Determine the (X, Y) coordinate at the center of the cell enclosing the given text.  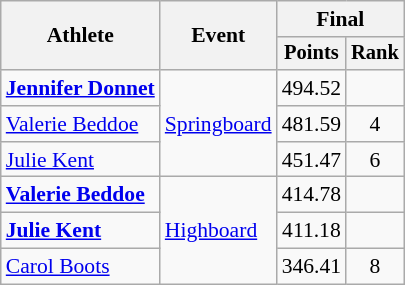
6 (375, 160)
481.59 (312, 124)
451.47 (312, 160)
Jennifer Donnet (80, 88)
414.78 (312, 195)
346.41 (312, 267)
411.18 (312, 231)
Athlete (80, 36)
Highboard (218, 230)
Points (312, 54)
Carol Boots (80, 267)
494.52 (312, 88)
Springboard (218, 124)
Final (340, 19)
Event (218, 36)
8 (375, 267)
4 (375, 124)
Rank (375, 54)
